Determine the [x, y] coordinate at the center of the cell enclosing the given text.  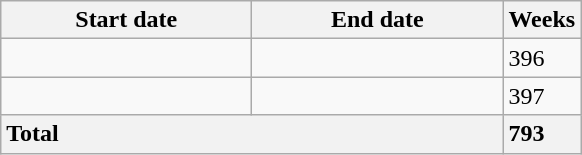
Total [252, 134]
Start date [126, 20]
Weeks [542, 20]
End date [378, 20]
396 [542, 58]
793 [542, 134]
397 [542, 96]
